Detect which cell encompasses the target text, then output its [x, y] center coordinate. 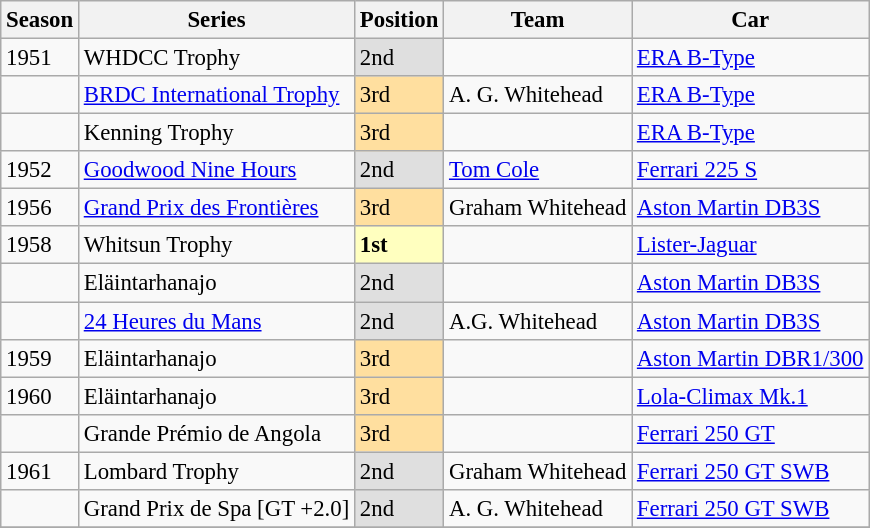
Lister-Jaguar [750, 245]
Grande Prémio de Angola [216, 433]
Team [538, 20]
Lombard Trophy [216, 471]
Whitsun Trophy [216, 245]
1961 [40, 471]
Lola-Climax Mk.1 [750, 396]
BRDC International Trophy [216, 95]
Series [216, 20]
Season [40, 20]
Ferrari 225 S [750, 170]
Ferrari 250 GT [750, 433]
Position [400, 20]
1952 [40, 170]
1951 [40, 58]
1st [400, 245]
Grand Prix des Frontières [216, 208]
1959 [40, 358]
1958 [40, 245]
1956 [40, 208]
1960 [40, 396]
Kenning Trophy [216, 133]
Tom Cole [538, 170]
Grand Prix de Spa [GT +2.0] [216, 509]
Aston Martin DBR1/300 [750, 358]
A.G. Whitehead [538, 321]
WHDCC Trophy [216, 58]
Car [750, 20]
Goodwood Nine Hours [216, 170]
24 Heures du Mans [216, 321]
